Detect which cell encompasses the target text, then output its (x, y) center coordinate. 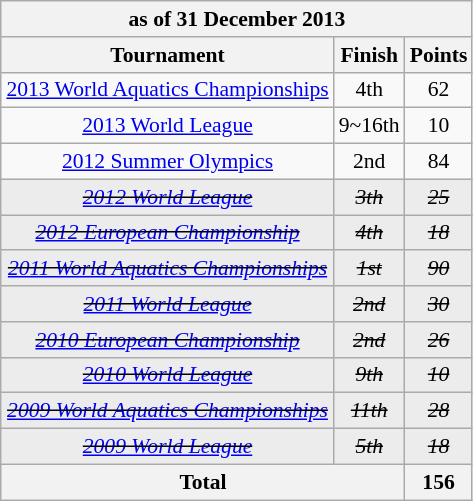
Finish (370, 55)
2013 World Aquatics Championships (167, 90)
2009 World Aquatics Championships (167, 411)
26 (439, 340)
2012 World League (167, 197)
84 (439, 162)
2010 World League (167, 375)
2013 World League (167, 126)
62 (439, 90)
Total (202, 482)
3th (370, 197)
2010 European Championship (167, 340)
2011 World League (167, 304)
1st (370, 269)
Points (439, 55)
as of 31 December 2013 (236, 19)
9th (370, 375)
30 (439, 304)
2012 Summer Olympics (167, 162)
28 (439, 411)
25 (439, 197)
5th (370, 447)
11th (370, 411)
9~16th (370, 126)
2011 World Aquatics Championships (167, 269)
Tournament (167, 55)
90 (439, 269)
2009 World League (167, 447)
2012 European Championship (167, 233)
156 (439, 482)
